Search for the cell housing the specified text and yield its (X, Y) center coordinate. 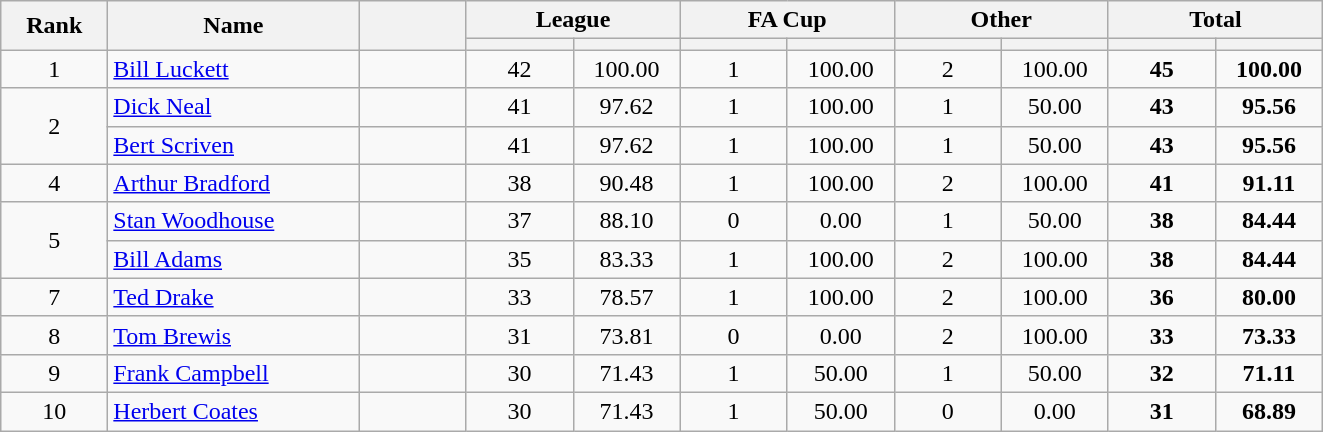
78.57 (626, 297)
7 (54, 297)
Stan Woodhouse (234, 221)
Total (1215, 20)
90.48 (626, 183)
Bill Adams (234, 259)
42 (520, 69)
FA Cup (787, 20)
Herbert Coates (234, 411)
45 (1162, 69)
4 (54, 183)
32 (1162, 373)
Bert Scriven (234, 145)
Other (1001, 20)
Rank (54, 26)
36 (1162, 297)
Name (234, 26)
73.81 (626, 335)
Frank Campbell (234, 373)
Ted Drake (234, 297)
73.33 (1268, 335)
Dick Neal (234, 107)
88.10 (626, 221)
83.33 (626, 259)
League (573, 20)
80.00 (1268, 297)
Bill Luckett (234, 69)
37 (520, 221)
Arthur Bradford (234, 183)
Tom Brewis (234, 335)
71.11 (1268, 373)
9 (54, 373)
91.11 (1268, 183)
8 (54, 335)
5 (54, 240)
68.89 (1268, 411)
10 (54, 411)
35 (520, 259)
